From the cell containing the given text, extract its center point as (X, Y) coordinate. 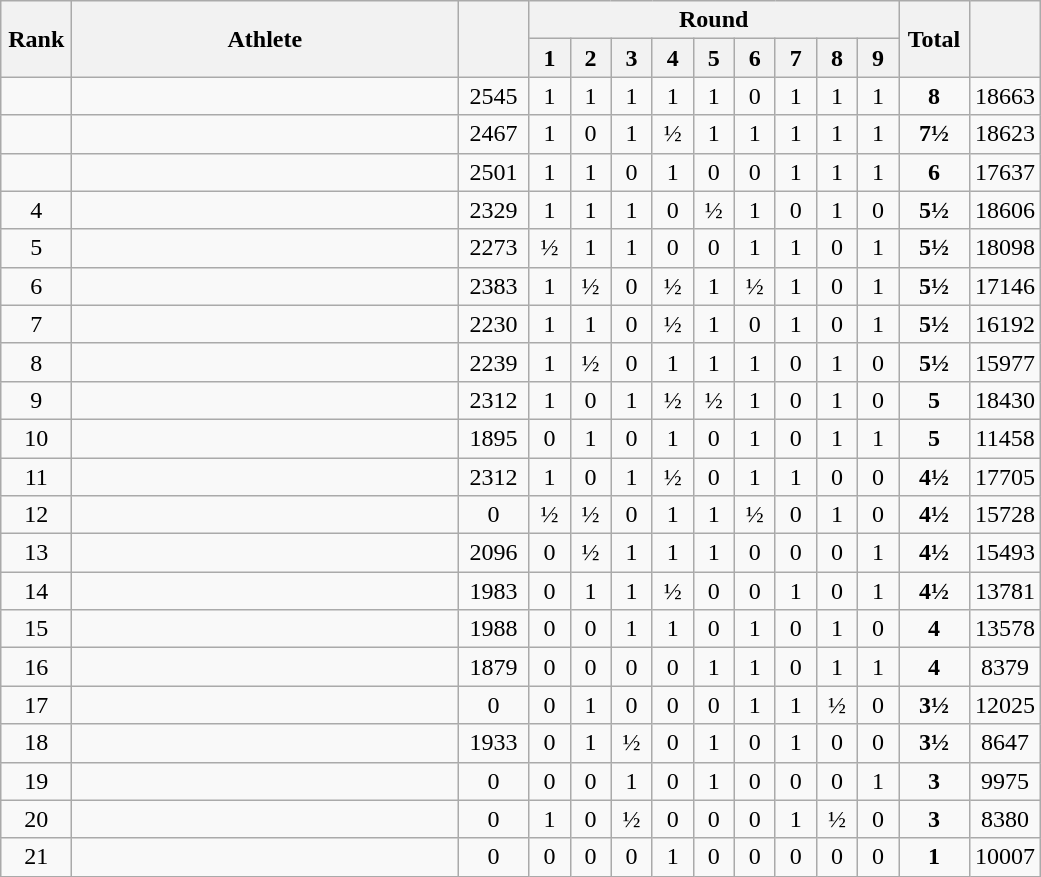
2383 (494, 286)
2467 (494, 134)
18430 (1006, 400)
13781 (1006, 591)
15977 (1006, 362)
2239 (494, 362)
2230 (494, 324)
8380 (1006, 819)
7½ (934, 134)
18606 (1006, 210)
17146 (1006, 286)
2096 (494, 553)
14 (36, 591)
9975 (1006, 781)
2 (590, 58)
2329 (494, 210)
16 (36, 667)
Round (714, 20)
Total (934, 39)
17705 (1006, 477)
20 (36, 819)
16192 (1006, 324)
2501 (494, 172)
13578 (1006, 629)
1983 (494, 591)
15728 (1006, 515)
15493 (1006, 553)
18663 (1006, 96)
21 (36, 857)
15 (36, 629)
1988 (494, 629)
17 (36, 705)
1879 (494, 667)
2545 (494, 96)
Athlete (265, 39)
12025 (1006, 705)
8647 (1006, 743)
18 (36, 743)
11458 (1006, 438)
2273 (494, 248)
10 (36, 438)
Rank (36, 39)
18098 (1006, 248)
8379 (1006, 667)
13 (36, 553)
10007 (1006, 857)
12 (36, 515)
17637 (1006, 172)
11 (36, 477)
18623 (1006, 134)
19 (36, 781)
1895 (494, 438)
1933 (494, 743)
